Pinpoint the cell where the given text exists, returning its [x, y] midpoint coordinate. 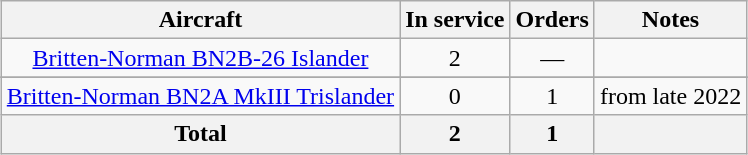
Orders [552, 20]
Britten-Norman BN2B-26 Islander [200, 58]
Total [200, 134]
— [552, 58]
Britten-Norman BN2A MkIII Trislander [200, 96]
0 [455, 96]
Aircraft [200, 20]
Notes [670, 20]
In service [455, 20]
from late 2022 [670, 96]
